Determine the [X, Y] coordinate at the center of the cell enclosing the given text.  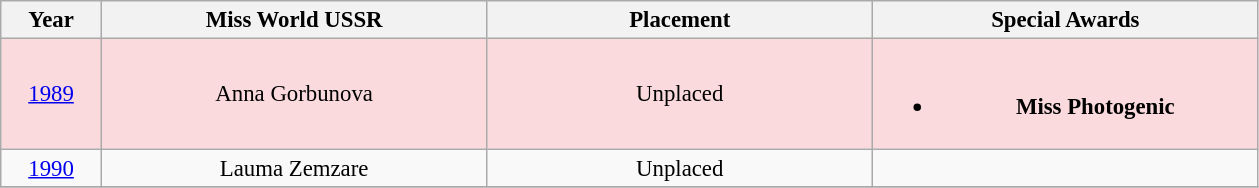
Miss Photogenic [1066, 94]
1990 [52, 168]
1989 [52, 94]
Anna Gorbunova [294, 94]
Special Awards [1066, 20]
Year [52, 20]
Lauma Zemzare [294, 168]
Placement [680, 20]
Miss World USSR [294, 20]
